From the cell containing the given text, extract its center point as (X, Y) coordinate. 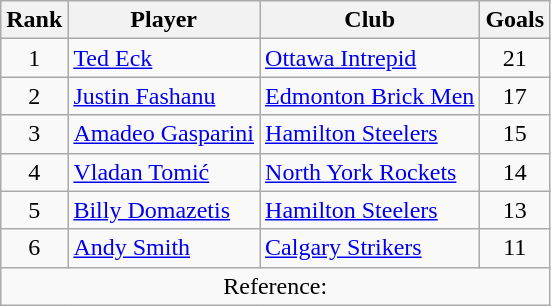
Billy Domazetis (164, 210)
14 (515, 172)
Justin Fashanu (164, 96)
Reference: (276, 286)
13 (515, 210)
Rank (34, 20)
Goals (515, 20)
Calgary Strikers (370, 248)
2 (34, 96)
3 (34, 134)
Andy Smith (164, 248)
5 (34, 210)
11 (515, 248)
North York Rockets (370, 172)
Player (164, 20)
Edmonton Brick Men (370, 96)
21 (515, 58)
Vladan Tomić (164, 172)
1 (34, 58)
4 (34, 172)
6 (34, 248)
Amadeo Gasparini (164, 134)
Ottawa Intrepid (370, 58)
17 (515, 96)
Ted Eck (164, 58)
Club (370, 20)
15 (515, 134)
